Locate the cell with the specified text and output its (x, y) center coordinate. 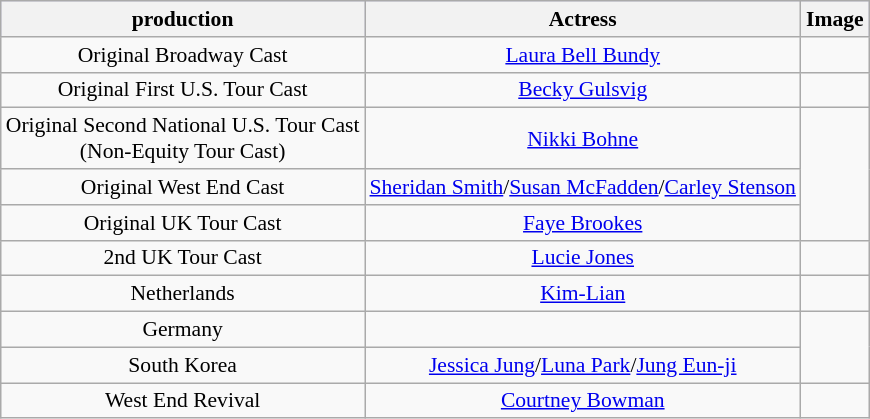
Becky Gulsvig (582, 90)
Original Second National U.S. Tour Cast(Non-Equity Tour Cast) (183, 138)
Faye Brookes (582, 223)
2nd UK Tour Cast (183, 258)
Original West End Cast (183, 187)
Lucie Jones (582, 258)
Nikki Bohne (582, 138)
Netherlands (183, 294)
Germany (183, 330)
Original UK Tour Cast (183, 223)
Original First U.S. Tour Cast (183, 90)
production (183, 19)
Kim-Lian (582, 294)
Courtney Bowman (582, 401)
Sheridan Smith/Susan McFadden/Carley Stenson (582, 187)
Laura Bell Bundy (582, 55)
Image (835, 19)
Actress (582, 19)
Original Broadway Cast (183, 55)
South Korea (183, 365)
West End Revival (183, 401)
Jessica Jung/Luna Park/Jung Eun-ji (582, 365)
